Output the (X, Y) coordinate of the center of the cell containing the given text.  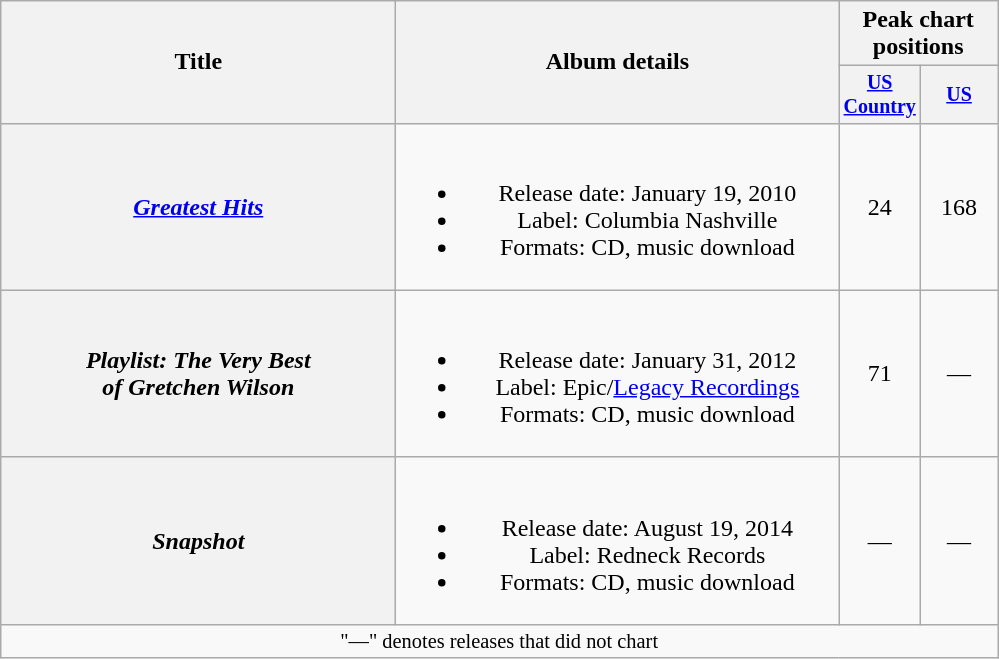
168 (960, 206)
Title (198, 62)
Peak chartpositions (918, 34)
71 (880, 374)
Greatest Hits (198, 206)
Playlist: The Very Bestof Gretchen Wilson (198, 374)
Snapshot (198, 540)
"—" denotes releases that did not chart (500, 641)
24 (880, 206)
Album details (618, 62)
Release date: January 31, 2012Label: Epic/Legacy RecordingsFormats: CD, music download (618, 374)
Release date: January 19, 2010Label: Columbia NashvilleFormats: CD, music download (618, 206)
Release date: August 19, 2014Label: Redneck RecordsFormats: CD, music download (618, 540)
US Country (880, 94)
US (960, 94)
